Search for the cell housing the specified text and yield its (X, Y) center coordinate. 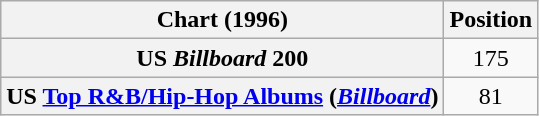
US Top R&B/Hip-Hop Albums (Billboard) (222, 96)
81 (491, 96)
US Billboard 200 (222, 58)
Position (491, 20)
175 (491, 58)
Chart (1996) (222, 20)
